Return [x, y] of the center of cell containing provided text 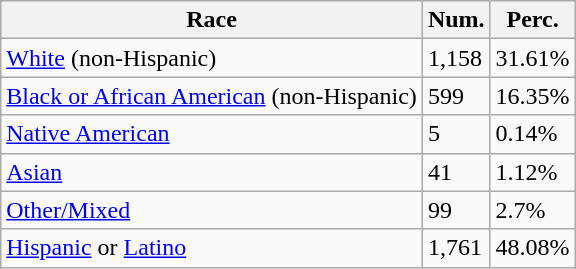
1,761 [456, 248]
Hispanic or Latino [212, 248]
2.7% [532, 210]
Other/Mixed [212, 210]
16.35% [532, 96]
0.14% [532, 134]
5 [456, 134]
Perc. [532, 20]
Race [212, 20]
99 [456, 210]
White (non-Hispanic) [212, 58]
599 [456, 96]
1.12% [532, 172]
Black or African American (non-Hispanic) [212, 96]
31.61% [532, 58]
Num. [456, 20]
Native American [212, 134]
41 [456, 172]
Asian [212, 172]
48.08% [532, 248]
1,158 [456, 58]
